Output the [x, y] coordinate of the center of the cell containing the given text.  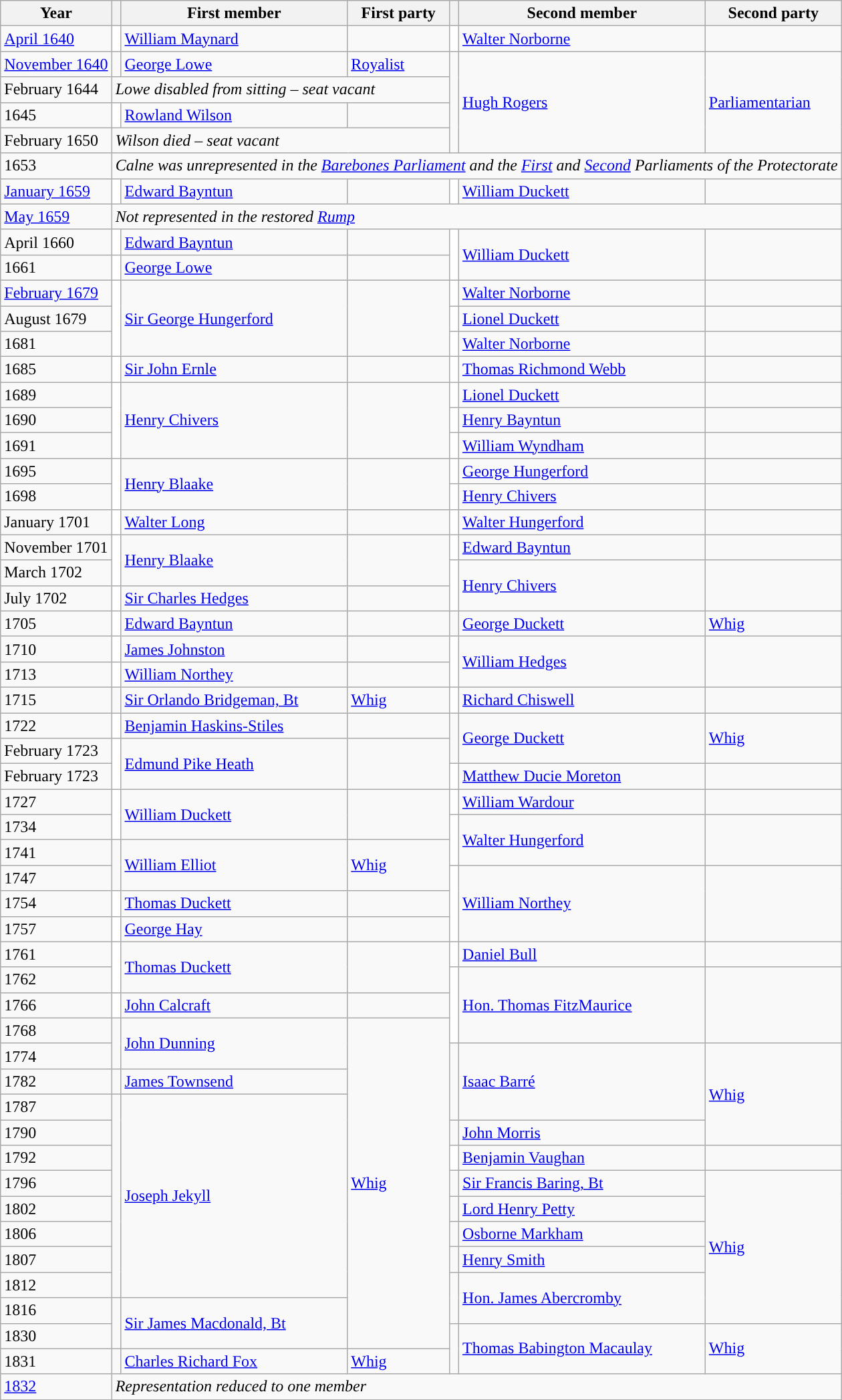
Rowland Wilson [234, 115]
1830 [56, 1336]
February 1644 [56, 90]
1661 [56, 267]
1691 [56, 446]
1766 [56, 1005]
First party [398, 13]
Sir Francis Baring, Bt [583, 1183]
Benjamin Vaughan [583, 1158]
Lord Henry Petty [583, 1209]
1741 [56, 853]
1705 [56, 623]
1653 [56, 166]
1754 [56, 903]
Sir George Hungerford [234, 318]
Thomas Babington Macaulay [583, 1349]
1832 [56, 1387]
John Calcraft [234, 1005]
1774 [56, 1056]
1645 [56, 115]
February 1679 [56, 293]
Royalist [398, 64]
1713 [56, 674]
1806 [56, 1234]
April 1640 [56, 39]
Hugh Rogers [583, 102]
February 1650 [56, 140]
Year [56, 13]
1734 [56, 827]
1689 [56, 395]
Representation reduced to one member [476, 1387]
John Morris [583, 1133]
Sir James Macdonald, Bt [234, 1323]
1681 [56, 344]
March 1702 [56, 573]
1715 [56, 700]
November 1701 [56, 547]
Wilson died – seat vacant [281, 140]
1690 [56, 420]
1816 [56, 1310]
James Johnston [234, 649]
Second party [773, 13]
May 1659 [56, 217]
Walter Long [234, 522]
William Hedges [583, 662]
George Hungerford [583, 471]
August 1679 [56, 319]
Sir Orlando Bridgeman, Bt [234, 700]
Henry Bayntun [583, 420]
1685 [56, 370]
1796 [56, 1183]
William Wardour [583, 802]
1790 [56, 1133]
George Hay [234, 929]
Lowe disabled from sitting – seat vacant [281, 90]
Isaac Barré [583, 1081]
1787 [56, 1107]
January 1701 [56, 522]
1812 [56, 1285]
Hon. James Abercromby [583, 1298]
Parliamentarian [773, 102]
Charles Richard Fox [234, 1361]
Sir Charles Hedges [234, 598]
Richard Chiswell [583, 700]
Edmund Pike Heath [234, 764]
1698 [56, 497]
1757 [56, 929]
1807 [56, 1260]
Not represented in the restored Rump [476, 217]
Hon. Thomas FitzMaurice [583, 1005]
Daniel Bull [583, 954]
William Elliot [234, 865]
1722 [56, 725]
Joseph Jekyll [234, 1196]
1782 [56, 1081]
July 1702 [56, 598]
Thomas Richmond Webb [583, 370]
1710 [56, 649]
January 1659 [56, 191]
1747 [56, 878]
1802 [56, 1209]
John Dunning [234, 1043]
Osborne Markham [583, 1234]
1768 [56, 1030]
April 1660 [56, 242]
Calne was unrepresented in the Barebones Parliament and the First and Second Parliaments of the Protectorate [476, 166]
William Maynard [234, 39]
1792 [56, 1158]
James Townsend [234, 1081]
First member [234, 13]
1695 [56, 471]
Benjamin Haskins-Stiles [234, 725]
November 1640 [56, 64]
1762 [56, 980]
Henry Smith [583, 1260]
Second member [583, 13]
1727 [56, 802]
1761 [56, 954]
William Wyndham [583, 446]
Sir John Ernle [234, 370]
Matthew Ducie Moreton [583, 777]
1831 [56, 1361]
